For the text-containing cell, return its midpoint in [X, Y] coordinate format. 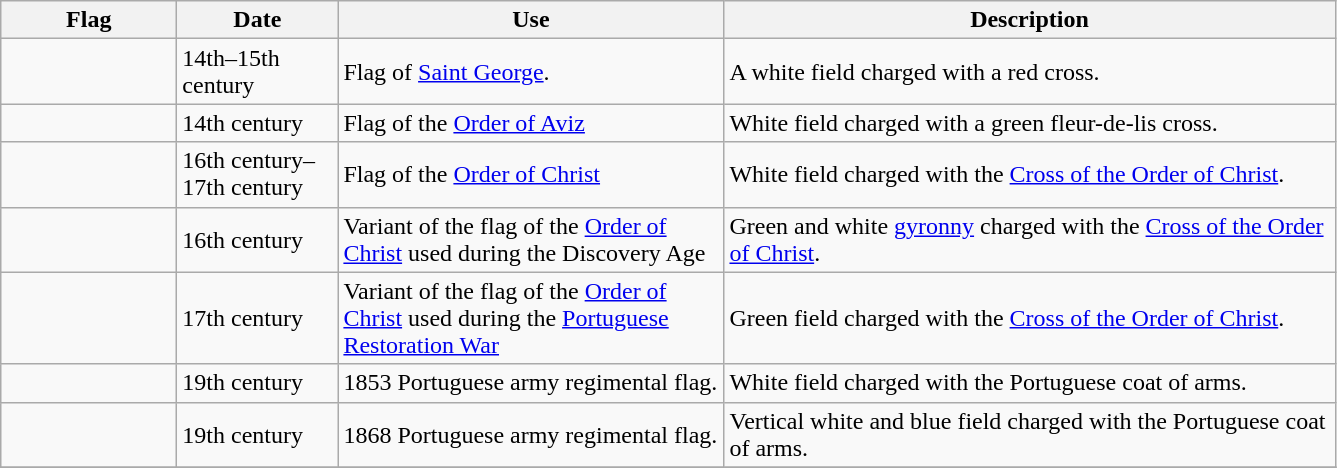
Flag of the Order of Aviz [531, 123]
Flag of Saint George. [531, 72]
1853 Portuguese army regimental flag. [531, 383]
Flag [89, 20]
14th century [258, 123]
White field charged with the Cross of the Order of Christ. [1030, 174]
Variant of the flag of the Order of Christ used during the Discovery Age [531, 240]
Vertical white and blue field charged with the Portuguese coat of arms. [1030, 434]
Variant of the flag of the Order of Christ used during the Portuguese Restoration War [531, 318]
16th century–17th century [258, 174]
Flag of the Order of Christ [531, 174]
A white field charged with a red cross. [1030, 72]
17th century [258, 318]
Use [531, 20]
14th–15th century [258, 72]
Description [1030, 20]
1868 Portuguese army regimental flag. [531, 434]
Green field charged with the Cross of the Order of Christ. [1030, 318]
White field charged with the Portuguese coat of arms. [1030, 383]
Green and white gyronny charged with the Cross of the Order of Christ. [1030, 240]
White field charged with a green fleur-de-lis cross. [1030, 123]
Date [258, 20]
16th century [258, 240]
